Determine the [x, y] coordinate at the center of the cell enclosing the given text.  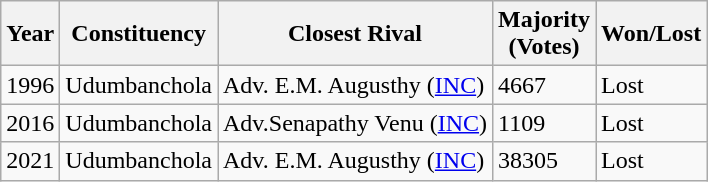
38305 [544, 161]
4667 [544, 85]
Majority(Votes) [544, 34]
Won/Lost [652, 34]
2021 [30, 161]
Closest Rival [356, 34]
Year [30, 34]
2016 [30, 123]
1109 [544, 123]
Adv.Senapathy Venu (INC) [356, 123]
1996 [30, 85]
Constituency [139, 34]
